Return [x, y] of the center of cell containing provided text 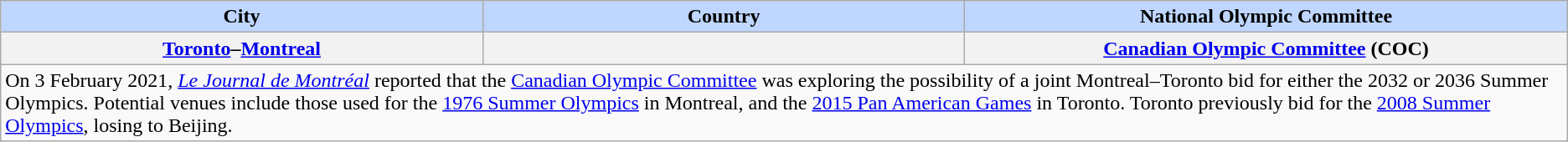
City [242, 17]
Canadian Olympic Committee (COC) [1266, 48]
National Olympic Committee [1266, 17]
Country [724, 17]
Toronto–Montreal [242, 48]
